For the text-containing cell, return its midpoint in [x, y] coordinate format. 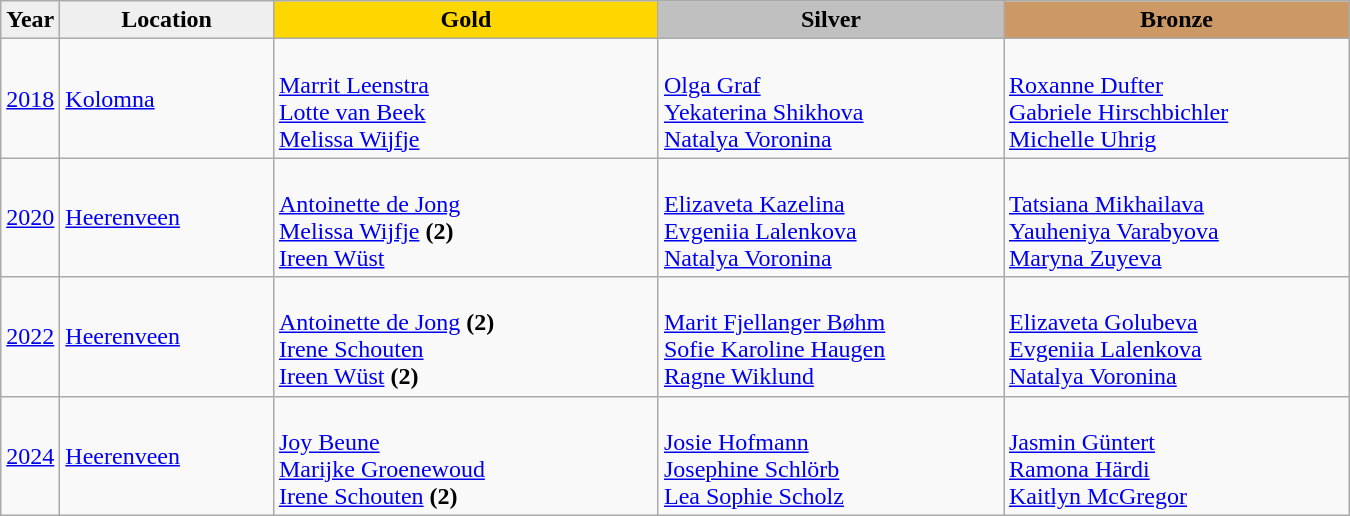
Olga GrafYekaterina ShikhovaNatalya Voronina [830, 98]
Year [30, 20]
Antoinette de Jong (2)Irene SchoutenIreen Wüst (2) [466, 336]
Marrit LeenstraLotte van BeekMelissa Wijfje [466, 98]
2024 [30, 456]
Bronze [1177, 20]
Josie HofmannJosephine SchlörbLea Sophie Scholz [830, 456]
Antoinette de JongMelissa Wijfje (2)Ireen Wüst [466, 218]
2020 [30, 218]
Tatsiana MikhailavaYauheniya VarabyovaMaryna Zuyeva [1177, 218]
Gold [466, 20]
2022 [30, 336]
Location [167, 20]
Elizaveta GolubevaEvgeniia LalenkovaNatalya Voronina [1177, 336]
Jasmin GüntertRamona HärdiKaitlyn McGregor [1177, 456]
Marit Fjellanger BøhmSofie Karoline HaugenRagne Wiklund [830, 336]
Elizaveta KazelinaEvgeniia LalenkovaNatalya Voronina [830, 218]
2018 [30, 98]
Joy BeuneMarijke GroenewoudIrene Schouten (2) [466, 456]
Silver [830, 20]
Roxanne DufterGabriele HirschbichlerMichelle Uhrig [1177, 98]
Kolomna [167, 98]
